Extract the [X, Y] coordinate from the center of the cell holding the provided text.  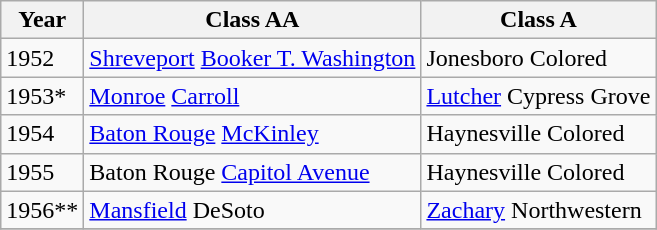
1955 [42, 172]
1953* [42, 96]
Jonesboro Colored [538, 58]
Baton Rouge McKinley [252, 134]
Monroe Carroll [252, 96]
1952 [42, 58]
Class AA [252, 20]
Lutcher Cypress Grove [538, 96]
1954 [42, 134]
Mansfield DeSoto [252, 210]
Shreveport Booker T. Washington [252, 58]
Year [42, 20]
Zachary Northwestern [538, 210]
Class A [538, 20]
Baton Rouge Capitol Avenue [252, 172]
1956** [42, 210]
